Search for the cell housing the specified text and yield its [x, y] center coordinate. 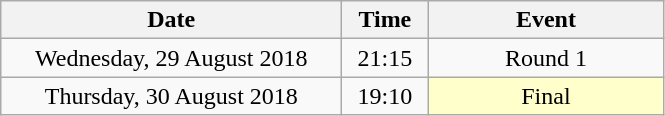
Final [546, 96]
Date [172, 20]
Thursday, 30 August 2018 [172, 96]
21:15 [385, 58]
Time [385, 20]
19:10 [385, 96]
Wednesday, 29 August 2018 [172, 58]
Round 1 [546, 58]
Event [546, 20]
